For the text-containing cell, return its midpoint in (x, y) coordinate format. 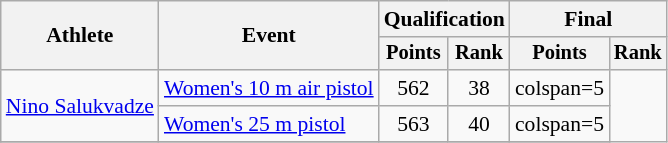
562 (414, 88)
563 (414, 124)
Nino Salukvadze (80, 106)
38 (479, 88)
Qualification (444, 19)
Women's 25 m pistol (269, 124)
40 (479, 124)
Athlete (80, 36)
Event (269, 36)
Final (588, 19)
Women's 10 m air pistol (269, 88)
